Return the [x, y] coordinate for the center point of the cell that contains the specified text.  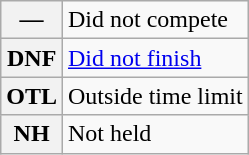
DNF [32, 58]
OTL [32, 96]
Outside time limit [156, 96]
NH [32, 134]
Did not finish [156, 58]
— [32, 20]
Did not compete [156, 20]
Not held [156, 134]
